Pinpoint the cell where the given text exists, returning its [X, Y] midpoint coordinate. 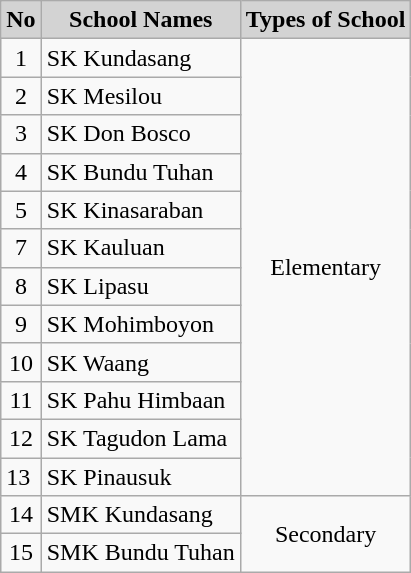
SMK Kundasang [140, 515]
SK Kauluan [140, 248]
SK Lipasu [140, 286]
1 [21, 58]
SK Kinasaraban [140, 210]
5 [21, 210]
15 [21, 553]
SK Tagudon Lama [140, 438]
School Names [140, 20]
SK Bundu Tuhan [140, 172]
12 [21, 438]
14 [21, 515]
SK Kundasang [140, 58]
2 [21, 96]
SK Mesilou [140, 96]
11 [21, 400]
SMK Bundu Tuhan [140, 553]
SK Waang [140, 362]
8 [21, 286]
No [21, 20]
Elementary [326, 268]
9 [21, 324]
7 [21, 248]
SK Mohimboyon [140, 324]
SK Pahu Himbaan [140, 400]
SK Don Bosco [140, 134]
SK Pinausuk [140, 477]
3 [21, 134]
4 [21, 172]
Secondary [326, 534]
13 [21, 477]
Types of School [326, 20]
10 [21, 362]
